Extract the (x, y) coordinate from the center of the cell holding the provided text.  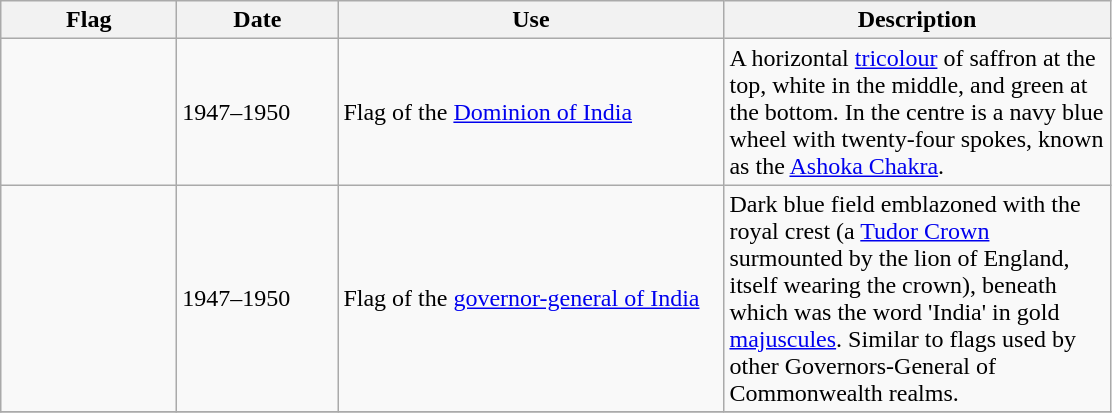
Description (917, 20)
Date (258, 20)
Use (531, 20)
Flag of the Dominion of India (531, 112)
Flag (89, 20)
Flag of the governor-general of India (531, 298)
